Output the (x, y) coordinate of the center of the cell containing the given text.  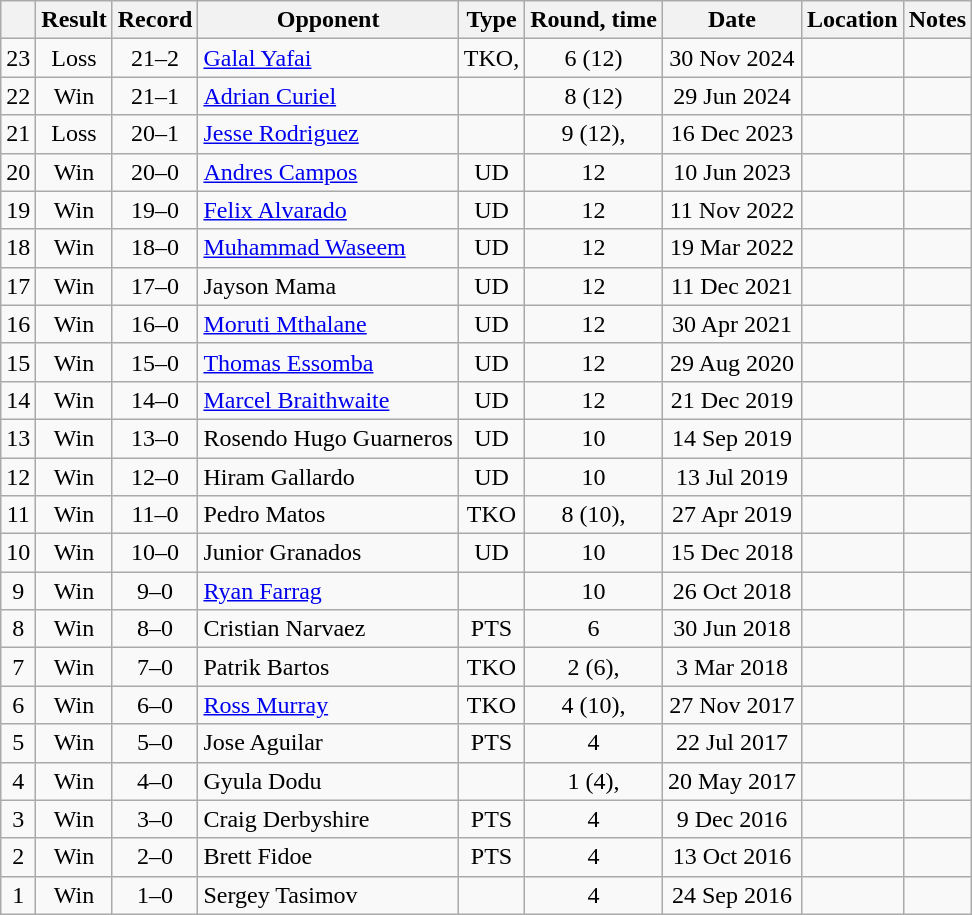
Felix Alvarado (328, 210)
21 Dec 2019 (732, 400)
9–0 (155, 591)
12–0 (155, 477)
13 (18, 438)
2 (6), (594, 667)
9 (12), (594, 134)
Record (155, 20)
17 (18, 286)
11 Nov 2022 (732, 210)
15 Dec 2018 (732, 553)
Craig Derbyshire (328, 819)
6 (12) (594, 58)
14 Sep 2019 (732, 438)
8 (10), (594, 515)
23 (18, 58)
Jayson Mama (328, 286)
16 Dec 2023 (732, 134)
10–0 (155, 553)
18 (18, 248)
Round, time (594, 20)
30 Jun 2018 (732, 629)
2 (18, 857)
29 Jun 2024 (732, 96)
Ryan Farrag (328, 591)
21–2 (155, 58)
8 (12) (594, 96)
3–0 (155, 819)
Location (852, 20)
3 (18, 819)
22 Jul 2017 (732, 743)
Cristian Narvaez (328, 629)
27 Nov 2017 (732, 705)
5 (18, 743)
19 (18, 210)
16 (18, 324)
27 Apr 2019 (732, 515)
26 Oct 2018 (732, 591)
Jesse Rodriguez (328, 134)
Patrik Bartos (328, 667)
1 (4), (594, 781)
14 (18, 400)
Junior Granados (328, 553)
18–0 (155, 248)
Jose Aguilar (328, 743)
1–0 (155, 895)
Type (491, 20)
20 May 2017 (732, 781)
2–0 (155, 857)
Thomas Essomba (328, 362)
3 Mar 2018 (732, 667)
30 Nov 2024 (732, 58)
5–0 (155, 743)
20 (18, 172)
8 (18, 629)
30 Apr 2021 (732, 324)
13–0 (155, 438)
10 Jun 2023 (732, 172)
Rosendo Hugo Guarneros (328, 438)
4 (10), (594, 705)
29 Aug 2020 (732, 362)
4–0 (155, 781)
Brett Fidoe (328, 857)
Muhammad Waseem (328, 248)
15–0 (155, 362)
7 (18, 667)
Notes (937, 20)
19–0 (155, 210)
24 Sep 2016 (732, 895)
Adrian Curiel (328, 96)
Galal Yafai (328, 58)
20–0 (155, 172)
Ross Murray (328, 705)
Marcel Braithwaite (328, 400)
6–0 (155, 705)
7–0 (155, 667)
8–0 (155, 629)
14–0 (155, 400)
1 (18, 895)
9 Dec 2016 (732, 819)
TKO, (491, 58)
16–0 (155, 324)
Hiram Gallardo (328, 477)
Opponent (328, 20)
21 (18, 134)
13 Jul 2019 (732, 477)
11–0 (155, 515)
11 Dec 2021 (732, 286)
13 Oct 2016 (732, 857)
9 (18, 591)
Andres Campos (328, 172)
Result (74, 20)
Date (732, 20)
Pedro Matos (328, 515)
17–0 (155, 286)
Sergey Tasimov (328, 895)
19 Mar 2022 (732, 248)
11 (18, 515)
20–1 (155, 134)
Gyula Dodu (328, 781)
15 (18, 362)
22 (18, 96)
21–1 (155, 96)
Moruti Mthalane (328, 324)
